For the text-containing cell, return its midpoint in [x, y] coordinate format. 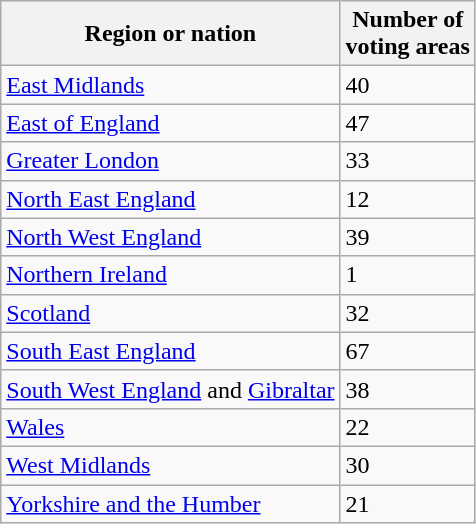
Yorkshire and the Humber [170, 503]
1 [408, 275]
Northern Ireland [170, 275]
33 [408, 161]
Greater London [170, 161]
South East England [170, 351]
Wales [170, 427]
39 [408, 237]
North East England [170, 199]
West Midlands [170, 465]
21 [408, 503]
North West England [170, 237]
40 [408, 85]
32 [408, 313]
South West England and Gibraltar [170, 389]
12 [408, 199]
38 [408, 389]
67 [408, 351]
East of England [170, 123]
East Midlands [170, 85]
Number ofvoting areas [408, 34]
Scotland [170, 313]
30 [408, 465]
22 [408, 427]
47 [408, 123]
Region or nation [170, 34]
